Output the [X, Y] coordinate of the center of the cell containing the given text.  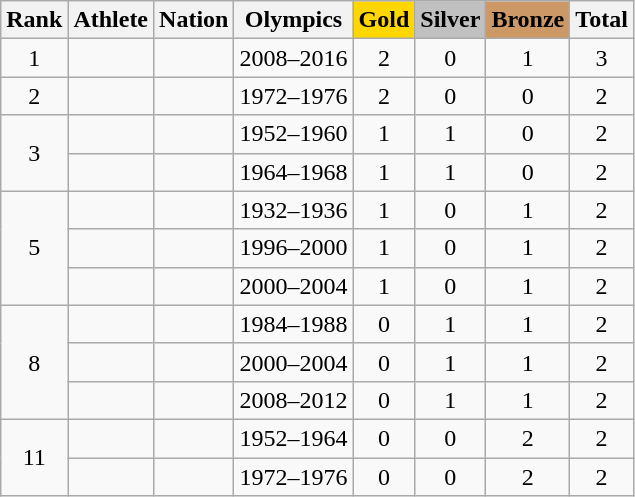
Athlete [111, 20]
1932–1936 [294, 210]
Rank [34, 20]
Total [602, 20]
1952–1960 [294, 134]
Olympics [294, 20]
Gold [384, 20]
Nation [194, 20]
1996–2000 [294, 248]
2008–2016 [294, 58]
1984–1988 [294, 324]
2008–2012 [294, 400]
11 [34, 457]
8 [34, 362]
Bronze [528, 20]
1964–1968 [294, 172]
5 [34, 248]
1952–1964 [294, 438]
Silver [450, 20]
